Return the (x, y) coordinate for the center point of the cell that contains the specified text.  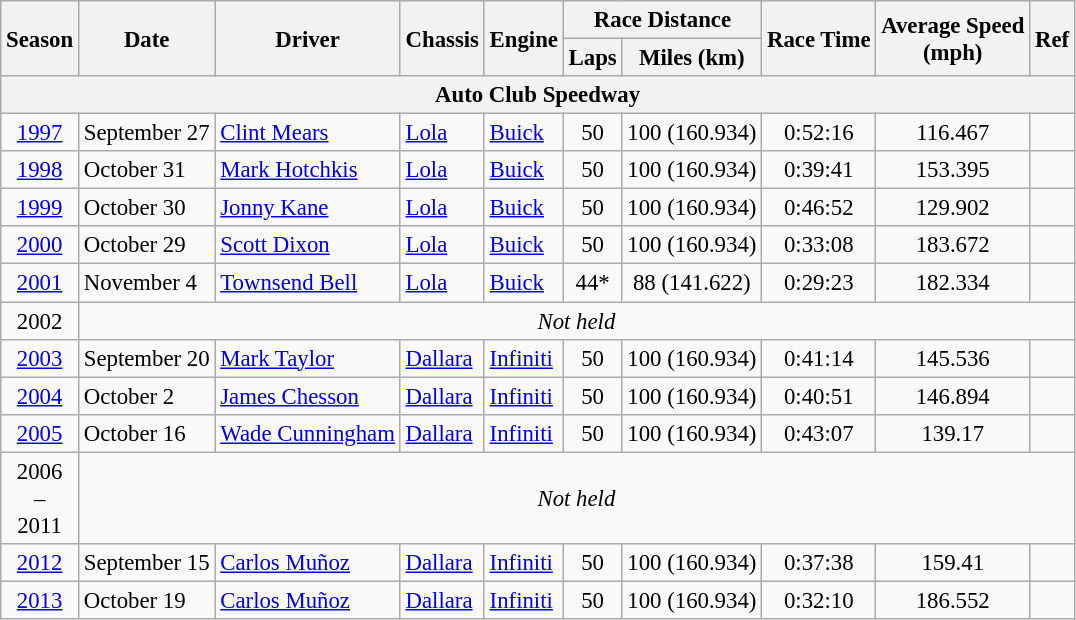
183.672 (953, 245)
Clint Mears (308, 133)
0:39:41 (819, 170)
September 15 (146, 563)
Race Distance (662, 20)
2001 (40, 283)
October 19 (146, 600)
1998 (40, 170)
2000 (40, 245)
Miles (km) (692, 58)
Date (146, 38)
0:41:14 (819, 358)
0:33:08 (819, 245)
2002 (40, 321)
186.552 (953, 600)
2013 (40, 600)
Jonny Kane (308, 208)
2012 (40, 563)
145.536 (953, 358)
Mark Taylor (308, 358)
146.894 (953, 396)
44* (592, 283)
Ref (1052, 38)
Race Time (819, 38)
October 30 (146, 208)
October 16 (146, 433)
159.41 (953, 563)
139.17 (953, 433)
1997 (40, 133)
88 (141.622) (692, 283)
Average Speed(mph) (953, 38)
0:37:38 (819, 563)
Season (40, 38)
Auto Club Speedway (538, 95)
0:40:51 (819, 396)
Chassis (442, 38)
2005 (40, 433)
October 31 (146, 170)
September 20 (146, 358)
116.467 (953, 133)
September 27 (146, 133)
153.395 (953, 170)
Engine (524, 38)
0:32:10 (819, 600)
182.334 (953, 283)
October 29 (146, 245)
Laps (592, 58)
Scott Dixon (308, 245)
Wade Cunningham (308, 433)
James Chesson (308, 396)
129.902 (953, 208)
0:46:52 (819, 208)
2004 (40, 396)
0:43:07 (819, 433)
November 4 (146, 283)
Driver (308, 38)
1999 (40, 208)
0:52:16 (819, 133)
October 2 (146, 396)
2006–2011 (40, 498)
0:29:23 (819, 283)
Townsend Bell (308, 283)
Mark Hotchkis (308, 170)
2003 (40, 358)
